Pinpoint the cell where the given text exists, returning its (x, y) midpoint coordinate. 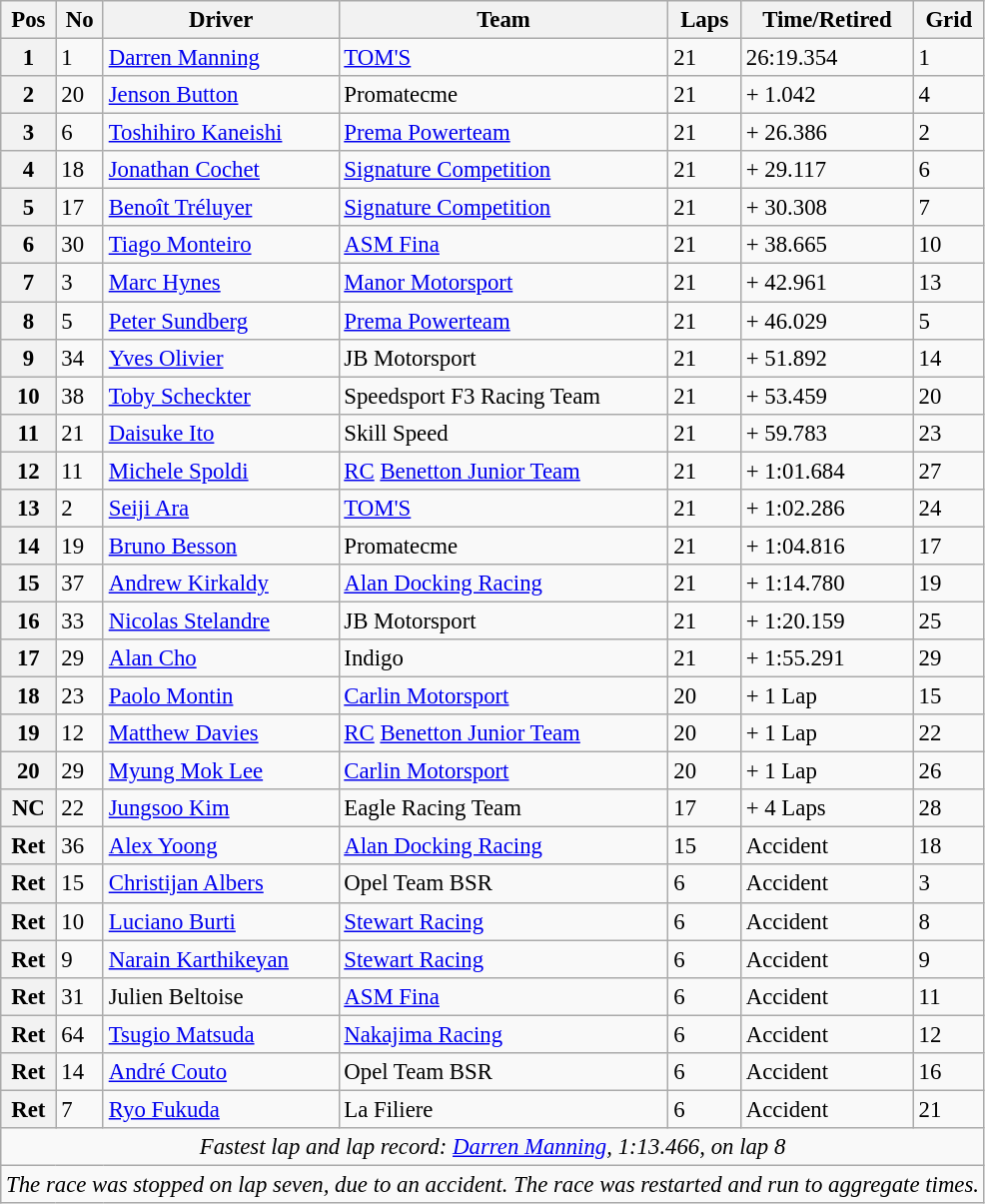
Team (503, 20)
+ 38.665 (827, 245)
Jonathan Cochet (221, 170)
+ 46.029 (827, 321)
Tsugio Matsuda (221, 1034)
26:19.354 (827, 58)
Michele Spoldi (221, 471)
The race was stopped on lap seven, due to an accident. The race was restarted and run to aggregate times. (493, 1184)
Speedsport F3 Racing Team (503, 396)
+ 26.386 (827, 133)
Pos (28, 20)
Myung Mok Lee (221, 771)
Alan Cho (221, 658)
+ 1:02.286 (827, 509)
Skill Speed (503, 433)
Laps (704, 20)
Jungsoo Kim (221, 808)
Benoît Tréluyer (221, 208)
Narain Karthikeyan (221, 959)
Matthew Davies (221, 733)
Grid (949, 20)
Luciano Burti (221, 921)
+ 1:55.291 (827, 658)
+ 1:01.684 (827, 471)
Andrew Kirkaldy (221, 584)
Jenson Button (221, 95)
Eagle Racing Team (503, 808)
Darren Manning (221, 58)
Marc Hynes (221, 283)
Indigo (503, 658)
Manor Motorsport (503, 283)
27 (949, 471)
38 (80, 396)
+ 1.042 (827, 95)
Tiago Monteiro (221, 245)
Daisuke Ito (221, 433)
34 (80, 358)
25 (949, 620)
31 (80, 996)
+ 1:04.816 (827, 546)
Driver (221, 20)
Ryo Fukuda (221, 1109)
+ 30.308 (827, 208)
Alex Yoong (221, 846)
Seiji Ara (221, 509)
+ 53.459 (827, 396)
Nicolas Stelandre (221, 620)
+ 29.117 (827, 170)
Toshihiro Kaneishi (221, 133)
+ 59.783 (827, 433)
26 (949, 771)
Christijan Albers (221, 884)
+ 4 Laps (827, 808)
Yves Olivier (221, 358)
La Filiere (503, 1109)
33 (80, 620)
Toby Scheckter (221, 396)
+ 1:20.159 (827, 620)
Nakajima Racing (503, 1034)
Peter Sundberg (221, 321)
André Couto (221, 1072)
Fastest lap and lap record: Darren Manning, 1:13.466, on lap 8 (493, 1147)
64 (80, 1034)
NC (28, 808)
36 (80, 846)
No (80, 20)
+ 1:14.780 (827, 584)
30 (80, 245)
28 (949, 808)
Paolo Montin (221, 696)
+ 42.961 (827, 283)
Time/Retired (827, 20)
24 (949, 509)
Bruno Besson (221, 546)
Julien Beltoise (221, 996)
37 (80, 584)
+ 51.892 (827, 358)
